Capture the cell that displays the provided text and extract its [X, Y] central coordinate. 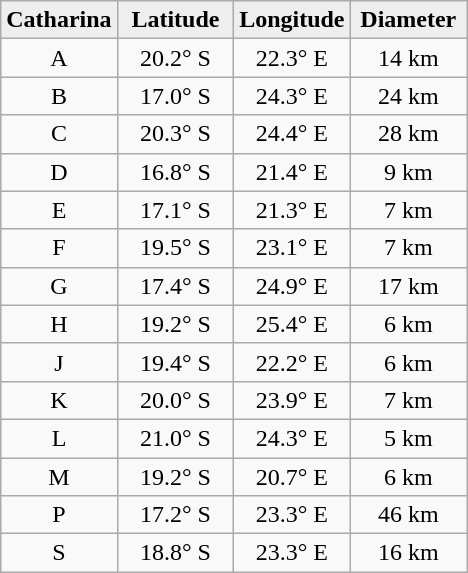
B [59, 96]
A [59, 58]
21.0° S [175, 438]
17 km [408, 286]
24 km [408, 96]
24.4° E [292, 134]
C [59, 134]
E [59, 210]
22.3° E [292, 58]
28 km [408, 134]
23.9° E [292, 400]
17.0° S [175, 96]
17.1° S [175, 210]
20.7° E [292, 477]
Longitude [292, 20]
16.8° S [175, 172]
Catharina [59, 20]
Diameter [408, 20]
17.4° S [175, 286]
J [59, 362]
19.4° S [175, 362]
21.3° E [292, 210]
25.4° E [292, 324]
M [59, 477]
L [59, 438]
H [59, 324]
S [59, 553]
G [59, 286]
21.4° E [292, 172]
22.2° E [292, 362]
F [59, 248]
9 km [408, 172]
46 km [408, 515]
20.0° S [175, 400]
K [59, 400]
14 km [408, 58]
20.2° S [175, 58]
17.2° S [175, 515]
19.5° S [175, 248]
18.8° S [175, 553]
24.9° E [292, 286]
23.1° E [292, 248]
5 km [408, 438]
Latitude [175, 20]
P [59, 515]
D [59, 172]
20.3° S [175, 134]
16 km [408, 553]
